Pinpoint the cell where the given text exists, returning its (x, y) midpoint coordinate. 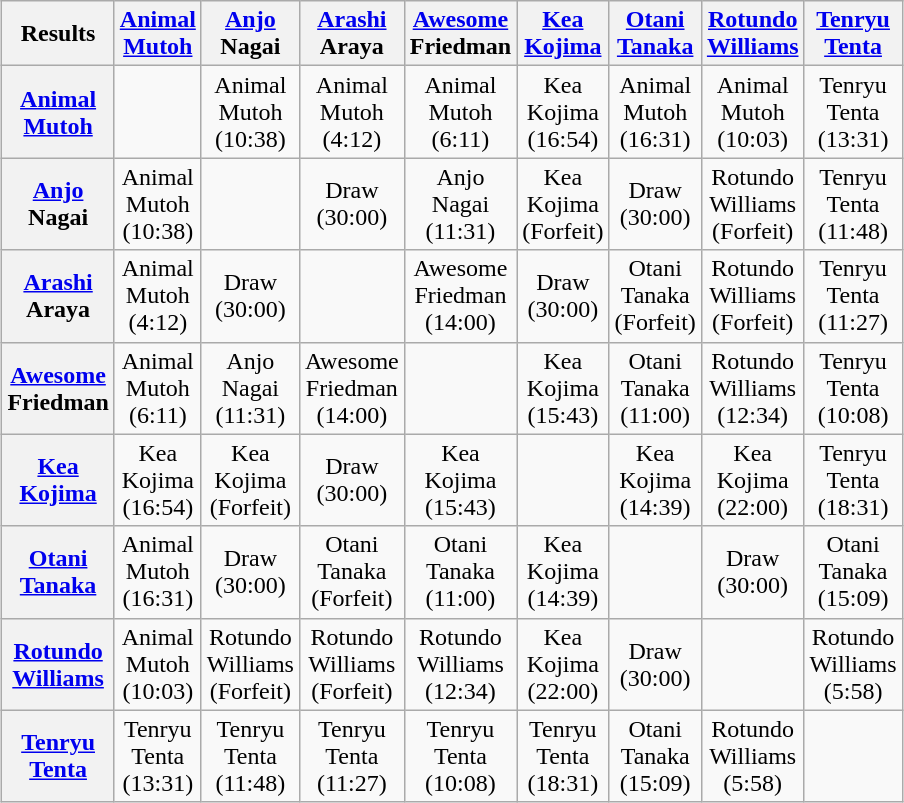
Results (58, 34)
